Scan for the cell matching the given text and deliver its [X, Y] coordinate at center. 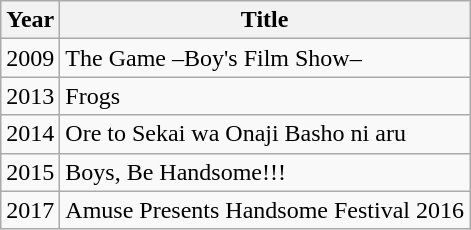
The Game –Boy's Film Show– [265, 58]
Ore to Sekai wa Onaji Basho ni aru [265, 134]
Title [265, 20]
Amuse Presents Handsome Festival 2016 [265, 210]
2013 [30, 96]
Boys, Be Handsome!!! [265, 172]
Year [30, 20]
2015 [30, 172]
2014 [30, 134]
2009 [30, 58]
Frogs [265, 96]
2017 [30, 210]
